For the text-containing cell, return its midpoint in (X, Y) coordinate format. 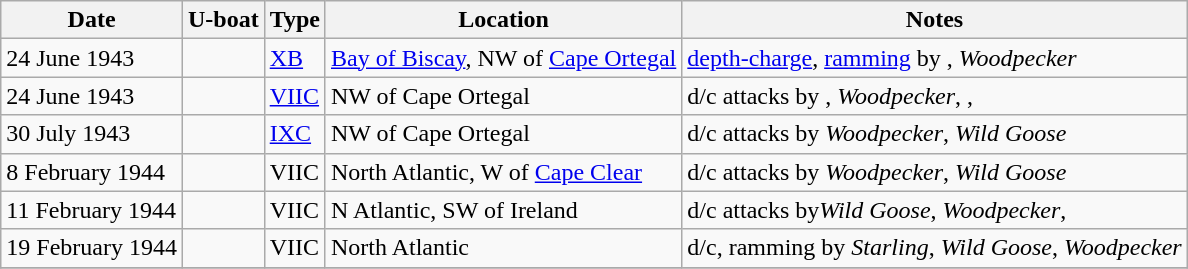
IXC (294, 134)
d/c, ramming by Starling, Wild Goose, Woodpecker (934, 248)
d/c attacks by , Woodpecker, , (934, 96)
d/c attacks byWild Goose, Woodpecker, (934, 210)
North Atlantic, W of Cape Clear (503, 172)
Location (503, 20)
8 February 1944 (92, 172)
Type (294, 20)
Date (92, 20)
19 February 1944 (92, 248)
Notes (934, 20)
30 July 1943 (92, 134)
North Atlantic (503, 248)
Bay of Biscay, NW of Cape Ortegal (503, 58)
N Atlantic, SW of Ireland (503, 210)
XB (294, 58)
11 February 1944 (92, 210)
depth-charge, ramming by , Woodpecker (934, 58)
U-boat (223, 20)
